Output the [x, y] coordinate of the center of the cell containing the given text.  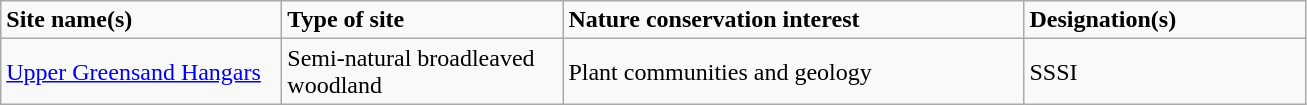
Designation(s) [1164, 20]
Upper Greensand Hangars [142, 72]
Site name(s) [142, 20]
Plant communities and geology [794, 72]
SSSI [1164, 72]
Type of site [422, 20]
Semi-natural broadleaved woodland [422, 72]
Nature conservation interest [794, 20]
